From the cell containing the given text, extract its center point as [X, Y] coordinate. 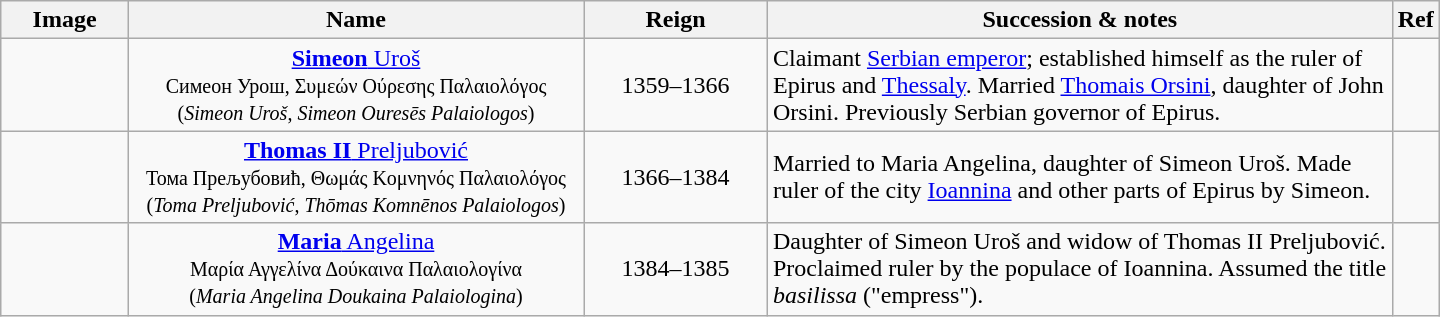
Thomas II PreljubovićТома Прељубовић, Θωμάς Κομνηνός Παλαιολόγος(Toma Preljubović, Thōmas Komnēnos Palaiologos) [356, 177]
Reign [676, 20]
Married to Maria Angelina, daughter of Simeon Uroš. Made ruler of the city Ioannina and other parts of Epirus by Simeon. [1080, 177]
Ref [1416, 20]
Succession & notes [1080, 20]
Name [356, 20]
1366–1384 [676, 177]
Image [65, 20]
Simeon UrošСимеон Урош, Συμεών Ούρεσης Παλαιολόγος(Simeon Uroš, Simeon Ouresēs Palaiologos) [356, 85]
Maria AngelinaΜαρία Αγγελίνα Δούκαινα Παλαιολογίνα(Maria Angelina Doukaina Palaiologina) [356, 269]
Daughter of Simeon Uroš and widow of Thomas II Preljubović. Proclaimed ruler by the populace of Ioannina. Assumed the title basilissa ("empress"). [1080, 269]
1359–1366 [676, 85]
1384–1385 [676, 269]
